Output the (X, Y) coordinate of the center of the cell containing the given text.  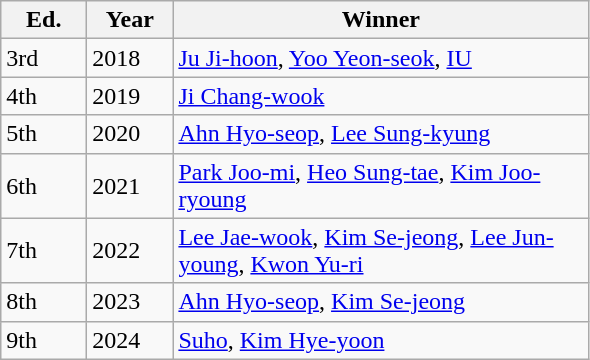
8th (44, 302)
Ahn Hyo-seop, Lee Sung-kyung (381, 134)
Park Joo-mi, Heo Sung-tae, Kim Joo-ryoung (381, 186)
6th (44, 186)
2023 (130, 302)
Year (130, 20)
Ahn Hyo-seop, Kim Se-jeong (381, 302)
7th (44, 250)
Lee Jae-wook, Kim Se-jeong, Lee Jun-young, Kwon Yu-ri (381, 250)
9th (44, 340)
2021 (130, 186)
Ju Ji-hoon, Yoo Yeon-seok, IU (381, 58)
2024 (130, 340)
2018 (130, 58)
5th (44, 134)
Ji Chang-wook (381, 96)
Winner (381, 20)
Ed. (44, 20)
Suho, Kim Hye-yoon (381, 340)
2019 (130, 96)
4th (44, 96)
2022 (130, 250)
2020 (130, 134)
3rd (44, 58)
